Provide the [X, Y] coordinate of the cell's center where the given text is located.  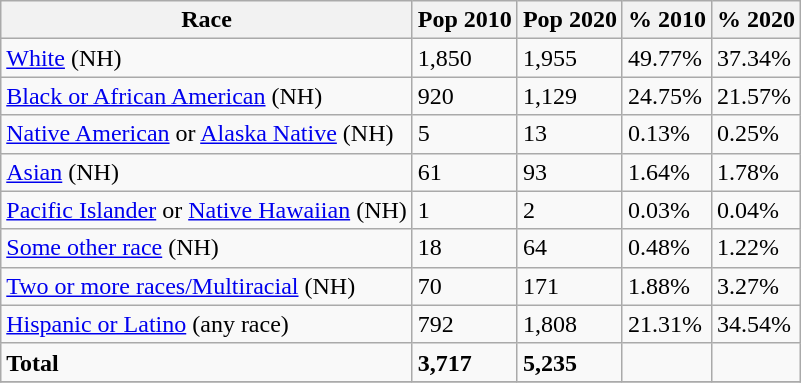
920 [464, 96]
Pacific Islander or Native Hawaiian (NH) [207, 210]
1,129 [570, 96]
0.04% [756, 210]
171 [570, 286]
Asian (NH) [207, 172]
64 [570, 248]
2 [570, 210]
0.13% [666, 134]
Hispanic or Latino (any race) [207, 324]
13 [570, 134]
% 2010 [666, 20]
3.27% [756, 286]
37.34% [756, 58]
61 [464, 172]
5 [464, 134]
792 [464, 324]
Some other race (NH) [207, 248]
21.57% [756, 96]
1 [464, 210]
24.75% [666, 96]
70 [464, 286]
White (NH) [207, 58]
1,808 [570, 324]
Two or more races/Multiracial (NH) [207, 286]
3,717 [464, 362]
Pop 2020 [570, 20]
0.48% [666, 248]
34.54% [756, 324]
93 [570, 172]
49.77% [666, 58]
1.88% [666, 286]
1,850 [464, 58]
1.64% [666, 172]
5,235 [570, 362]
Total [207, 362]
1.78% [756, 172]
Native American or Alaska Native (NH) [207, 134]
1.22% [756, 248]
% 2020 [756, 20]
Pop 2010 [464, 20]
0.25% [756, 134]
21.31% [666, 324]
Race [207, 20]
18 [464, 248]
Black or African American (NH) [207, 96]
0.03% [666, 210]
1,955 [570, 58]
